For the text-containing cell, return its midpoint in (X, Y) coordinate format. 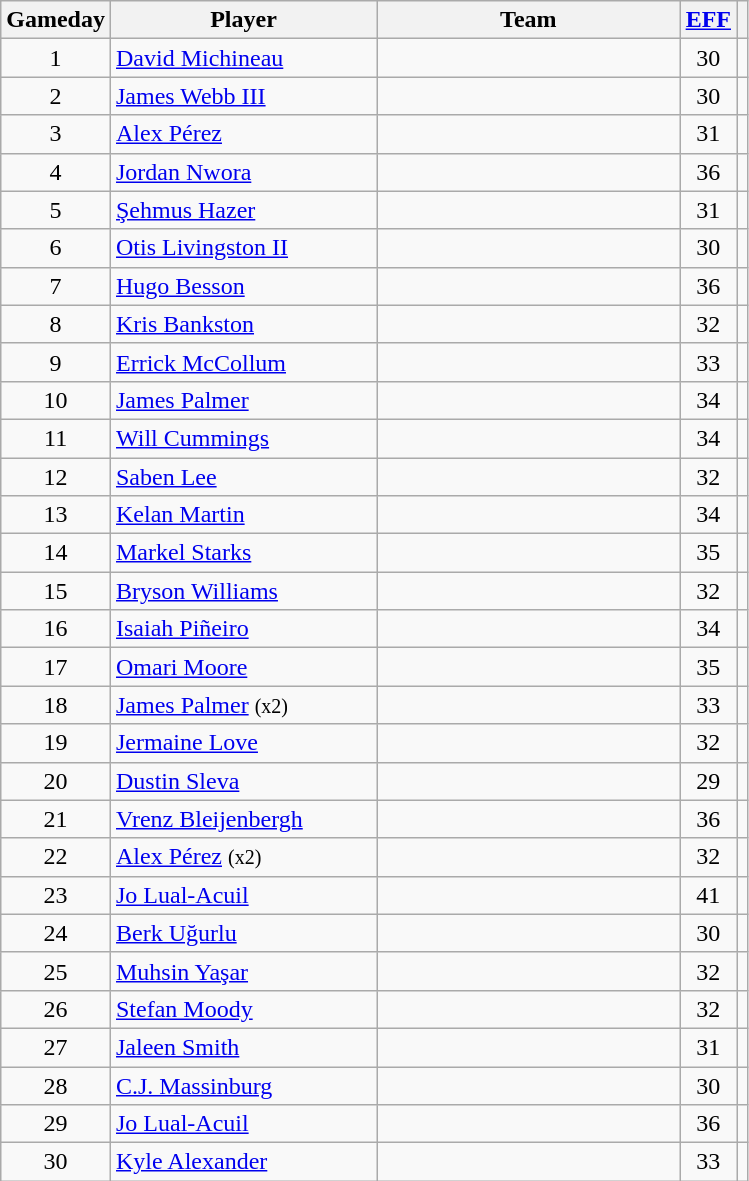
41 (708, 895)
26 (56, 1009)
Muhsin Yaşar (243, 971)
Alex Pérez (x2) (243, 857)
Dustin Sleva (243, 781)
James Palmer (x2) (243, 705)
15 (56, 591)
9 (56, 362)
Otis Livingston II (243, 248)
Markel Starks (243, 553)
Jordan Nwora (243, 172)
11 (56, 438)
EFF (708, 20)
C.J. Massinburg (243, 1085)
10 (56, 400)
3 (56, 134)
David Michineau (243, 58)
4 (56, 172)
14 (56, 553)
Errick McCollum (243, 362)
13 (56, 515)
Vrenz Bleijenbergh (243, 819)
Alex Pérez (243, 134)
7 (56, 286)
20 (56, 781)
Team (529, 20)
16 (56, 629)
Player (243, 20)
Bryson Williams (243, 591)
Kyle Alexander (243, 1162)
22 (56, 857)
James Palmer (243, 400)
Şehmus Hazer (243, 210)
Berk Uğurlu (243, 933)
24 (56, 933)
27 (56, 1047)
Hugo Besson (243, 286)
Will Cummings (243, 438)
19 (56, 743)
5 (56, 210)
Kelan Martin (243, 515)
12 (56, 477)
18 (56, 705)
Saben Lee (243, 477)
25 (56, 971)
Omari Moore (243, 667)
17 (56, 667)
Jaleen Smith (243, 1047)
Jermaine Love (243, 743)
Kris Bankston (243, 324)
Gameday (56, 20)
James Webb III (243, 96)
8 (56, 324)
2 (56, 96)
1 (56, 58)
Isaiah Piñeiro (243, 629)
21 (56, 819)
28 (56, 1085)
Stefan Moody (243, 1009)
6 (56, 248)
23 (56, 895)
